Scan for the cell matching the given text and deliver its (x, y) coordinate at center. 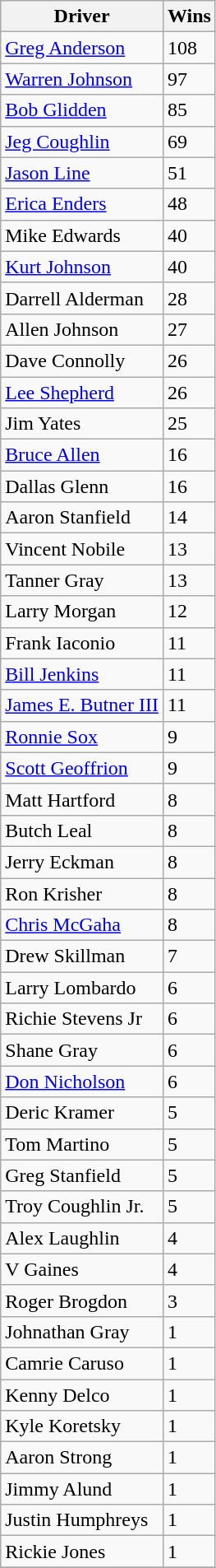
Darrell Alderman (82, 298)
Matt Hartford (82, 799)
V Gaines (82, 1269)
Jeg Coughlin (82, 142)
Butch Leal (82, 831)
85 (189, 110)
Kenny Delco (82, 1395)
14 (189, 518)
Shane Gray (82, 1050)
48 (189, 204)
97 (189, 79)
Frank Iaconio (82, 643)
69 (189, 142)
Richie Stevens Jr (82, 1019)
Tanner Gray (82, 580)
Troy Coughlin Jr. (82, 1207)
Greg Stanfield (82, 1175)
27 (189, 329)
Jim Yates (82, 424)
Dave Connolly (82, 361)
Allen Johnson (82, 329)
25 (189, 424)
3 (189, 1300)
Greg Anderson (82, 48)
Bruce Allen (82, 455)
Vincent Nobile (82, 549)
Don Nicholson (82, 1082)
Kyle Koretsky (82, 1426)
Alex Laughlin (82, 1238)
Rickie Jones (82, 1552)
James E. Butner III (82, 705)
28 (189, 298)
Driver (82, 16)
Wins (189, 16)
Drew Skillman (82, 956)
Lee Shepherd (82, 393)
Jimmy Alund (82, 1489)
Mike Edwards (82, 235)
Jason Line (82, 173)
Jerry Eckman (82, 862)
Tom Martino (82, 1144)
Larry Morgan (82, 612)
Kurt Johnson (82, 267)
Warren Johnson (82, 79)
Deric Kramer (82, 1113)
51 (189, 173)
Erica Enders (82, 204)
Ronnie Sox (82, 737)
Scott Geoffrion (82, 768)
Ron Krisher (82, 893)
Larry Lombardo (82, 988)
Justin Humphreys (82, 1520)
Chris McGaha (82, 925)
Bill Jenkins (82, 674)
108 (189, 48)
7 (189, 956)
12 (189, 612)
Dallas Glenn (82, 486)
Camrie Caruso (82, 1363)
Johnathan Gray (82, 1332)
Roger Brogdon (82, 1300)
Aaron Stanfield (82, 518)
Bob Glidden (82, 110)
Aaron Strong (82, 1458)
